Return [X, Y] of the center of cell containing provided text 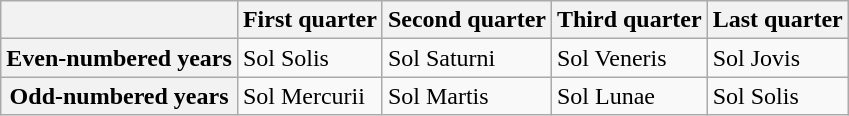
Last quarter [778, 20]
Sol Saturni [466, 58]
Even-numbered years [120, 58]
First quarter [310, 20]
Third quarter [629, 20]
Sol Lunae [629, 96]
Sol Mercurii [310, 96]
Sol Martis [466, 96]
Sol Jovis [778, 58]
Sol Veneris [629, 58]
Second quarter [466, 20]
Odd-numbered years [120, 96]
